Output the (x, y) coordinate of the center of the cell containing the given text.  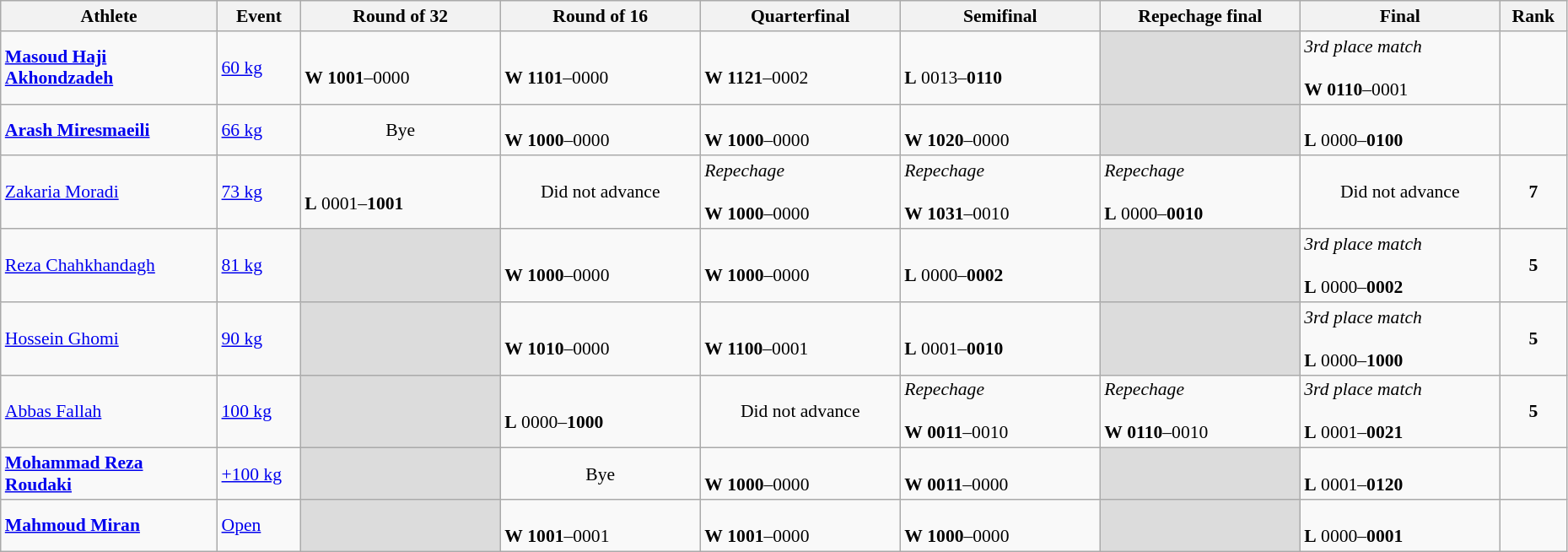
7 (1533, 192)
Final (1400, 16)
L 0001–0120 (1400, 474)
+100 kg (260, 474)
L 0001–0010 (1000, 339)
Semifinal (1000, 16)
Mahmoud Miran (110, 525)
Repechage final (1199, 16)
Athlete (110, 16)
Reza Chahkhandagh (110, 265)
RepechageL 0000–0010 (1199, 192)
3rd place matchL 0001–0021 (1400, 412)
Quarterfinal (800, 16)
RepechageW 0011–0010 (1000, 412)
L 0001–1001 (400, 192)
Round of 32 (400, 16)
3rd place matchL 0000–1000 (1400, 339)
60 kg (260, 68)
90 kg (260, 339)
L 0013–0110 (1000, 68)
Hossein Ghomi (110, 339)
L 0000–0002 (1000, 265)
Event (260, 16)
Mohammad Reza Roudaki (110, 474)
W 1001–0001 (601, 525)
3rd place matchL 0000–0002 (1400, 265)
Masoud Haji Akhondzadeh (110, 68)
RepechageW 1031–0010 (1000, 192)
100 kg (260, 412)
L 0000–0100 (1400, 130)
W 1100–0001 (800, 339)
L 0000–1000 (601, 412)
Open (260, 525)
66 kg (260, 130)
73 kg (260, 192)
Arash Miresmaeili (110, 130)
W 0011–0000 (1000, 474)
W 1121–0002 (800, 68)
Abbas Fallah (110, 412)
Rank (1533, 16)
RepechageW 1000–0000 (800, 192)
Round of 16 (601, 16)
Zakaria Moradi (110, 192)
81 kg (260, 265)
W 1101–0000 (601, 68)
W 1020–0000 (1000, 130)
3rd place matchW 0110–0001 (1400, 68)
RepechageW 0110–0010 (1199, 412)
L 0000–0001 (1400, 525)
W 1010–0000 (601, 339)
